Detect which cell encompasses the target text, then output its [x, y] center coordinate. 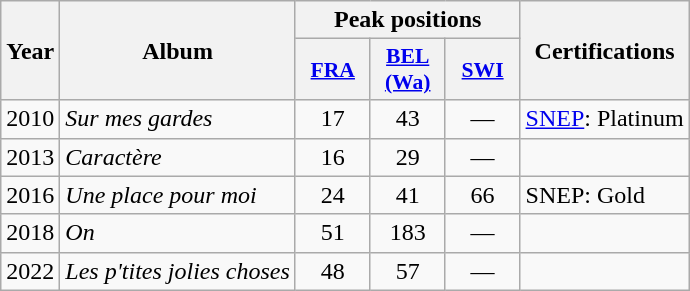
2010 [30, 119]
2013 [30, 157]
17 [332, 119]
SNEP: Gold [604, 195]
51 [332, 233]
Certifications [604, 50]
Peak positions [408, 20]
29 [408, 157]
43 [408, 119]
57 [408, 271]
Caractère [178, 157]
183 [408, 233]
16 [332, 157]
48 [332, 271]
2022 [30, 271]
FRA [332, 70]
On [178, 233]
Year [30, 50]
Album [178, 50]
Sur mes gardes [178, 119]
24 [332, 195]
2018 [30, 233]
BEL(Wa) [408, 70]
Les p'tites jolies choses [178, 271]
41 [408, 195]
Une place pour moi [178, 195]
SNEP: Platinum [604, 119]
2016 [30, 195]
SWI [482, 70]
66 [482, 195]
